Identify which cell holds the provided text, then report its (x, y) central coordinate. 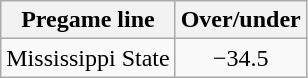
Mississippi State (88, 58)
Over/under (240, 20)
Pregame line (88, 20)
−34.5 (240, 58)
